Find where the given text appears and provide that cell's center as (x, y) coordinate. 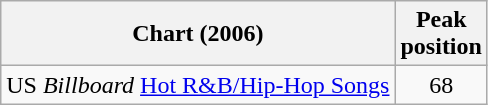
68 (441, 85)
Chart (2006) (198, 34)
US Billboard Hot R&B/Hip-Hop Songs (198, 85)
Peakposition (441, 34)
